Identify which cell holds the provided text, then report its [X, Y] central coordinate. 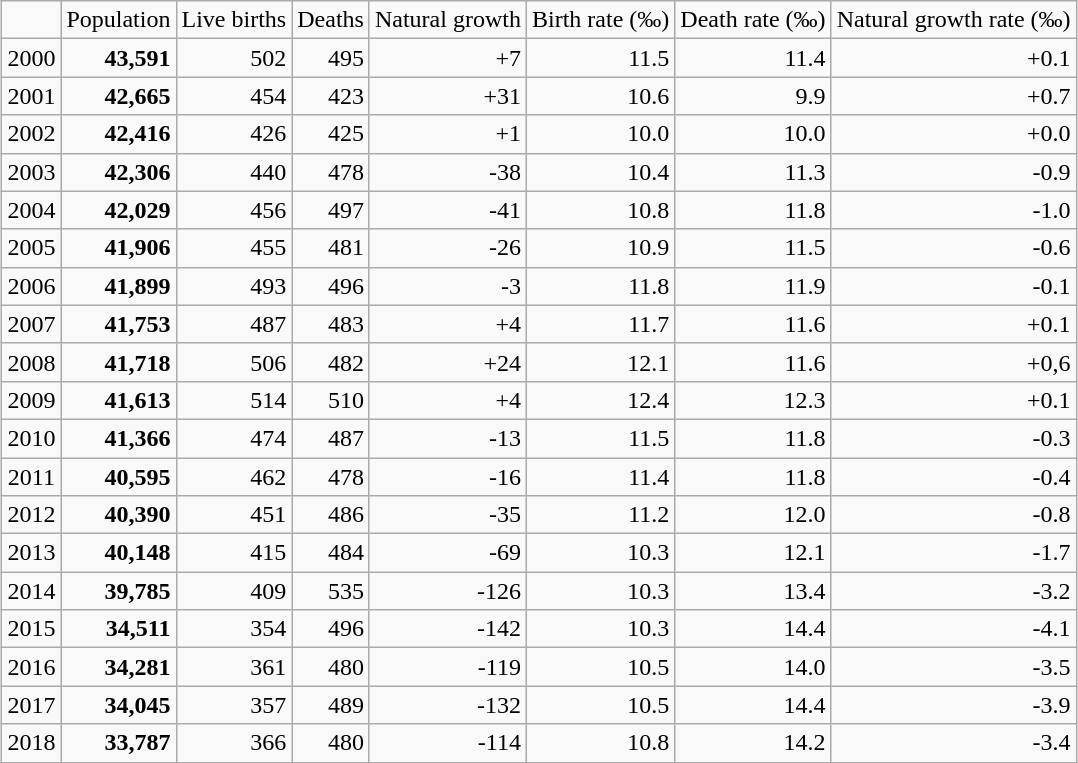
Birth rate (‰) [600, 20]
-69 [448, 553]
40,390 [118, 515]
2007 [32, 324]
486 [331, 515]
34,511 [118, 629]
-119 [448, 667]
2000 [32, 58]
495 [331, 58]
426 [234, 134]
2001 [32, 96]
462 [234, 477]
-0.6 [954, 248]
481 [331, 248]
-3 [448, 286]
41,366 [118, 438]
415 [234, 553]
41,906 [118, 248]
-114 [448, 743]
+7 [448, 58]
-3.2 [954, 591]
Natural growth rate (‰) [954, 20]
42,029 [118, 210]
2008 [32, 362]
2012 [32, 515]
-0.9 [954, 172]
11.2 [600, 515]
11.9 [753, 286]
409 [234, 591]
454 [234, 96]
502 [234, 58]
Live births [234, 20]
+1 [448, 134]
12.4 [600, 400]
2013 [32, 553]
10.4 [600, 172]
+24 [448, 362]
-4.1 [954, 629]
-35 [448, 515]
+0.0 [954, 134]
484 [331, 553]
514 [234, 400]
456 [234, 210]
366 [234, 743]
440 [234, 172]
41,753 [118, 324]
354 [234, 629]
40,148 [118, 553]
Population [118, 20]
-142 [448, 629]
-3.5 [954, 667]
43,591 [118, 58]
34,045 [118, 705]
41,899 [118, 286]
-41 [448, 210]
2015 [32, 629]
-0.4 [954, 477]
34,281 [118, 667]
12.0 [753, 515]
-13 [448, 438]
-0.3 [954, 438]
2009 [32, 400]
12.3 [753, 400]
Death rate (‰) [753, 20]
41,718 [118, 362]
361 [234, 667]
-0.1 [954, 286]
425 [331, 134]
40,595 [118, 477]
2018 [32, 743]
-1.0 [954, 210]
-38 [448, 172]
-0.8 [954, 515]
13.4 [753, 591]
-1.7 [954, 553]
42,306 [118, 172]
41,613 [118, 400]
-132 [448, 705]
11.7 [600, 324]
Natural growth [448, 20]
423 [331, 96]
14.2 [753, 743]
2010 [32, 438]
489 [331, 705]
+0,6 [954, 362]
2005 [32, 248]
33,787 [118, 743]
10.6 [600, 96]
455 [234, 248]
482 [331, 362]
-3.4 [954, 743]
510 [331, 400]
497 [331, 210]
42,416 [118, 134]
39,785 [118, 591]
2002 [32, 134]
-3.9 [954, 705]
-16 [448, 477]
2003 [32, 172]
451 [234, 515]
474 [234, 438]
9.9 [753, 96]
535 [331, 591]
493 [234, 286]
2004 [32, 210]
506 [234, 362]
2016 [32, 667]
10.9 [600, 248]
Deaths [331, 20]
+31 [448, 96]
2017 [32, 705]
14.0 [753, 667]
42,665 [118, 96]
2011 [32, 477]
2014 [32, 591]
11.3 [753, 172]
-26 [448, 248]
+0.7 [954, 96]
2006 [32, 286]
483 [331, 324]
357 [234, 705]
-126 [448, 591]
